Provide the [X, Y] coordinate of the cell's center where the given text is located.  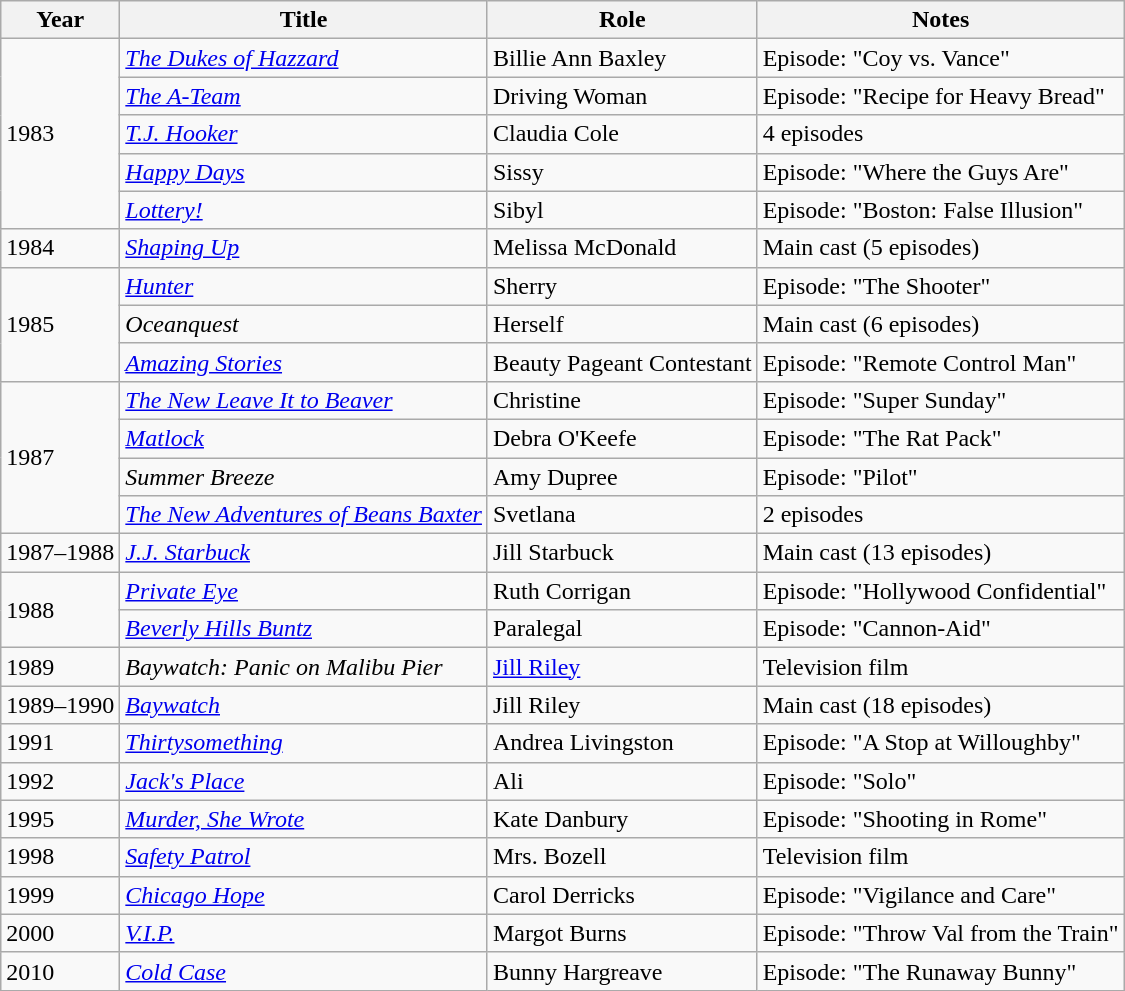
Baywatch [304, 705]
Episode: "Remote Control Man" [940, 362]
Kate Danbury [622, 819]
Svetlana [622, 515]
Episode: "Shooting in Rome" [940, 819]
Episode: "The Runaway Bunny" [940, 971]
Herself [622, 324]
Jill Starbuck [622, 553]
1985 [60, 324]
Cold Case [304, 971]
1989 [60, 667]
2010 [60, 971]
Episode: "Vigilance and Care" [940, 895]
Beverly Hills Buntz [304, 629]
Thirtysomething [304, 743]
Amy Dupree [622, 477]
1999 [60, 895]
T.J. Hooker [304, 134]
Private Eye [304, 591]
1987–1988 [60, 553]
Safety Patrol [304, 857]
Murder, She Wrote [304, 819]
Melissa McDonald [622, 248]
Main cast (18 episodes) [940, 705]
Main cast (6 episodes) [940, 324]
Shaping Up [304, 248]
Beauty Pageant Contestant [622, 362]
1991 [60, 743]
Mrs. Bozell [622, 857]
1992 [60, 781]
Margot Burns [622, 933]
1983 [60, 134]
Year [60, 20]
Paralegal [622, 629]
Bunny Hargreave [622, 971]
The New Leave It to Beaver [304, 400]
4 episodes [940, 134]
1998 [60, 857]
Driving Woman [622, 96]
1988 [60, 610]
Episode: "Boston: False Illusion" [940, 210]
Notes [940, 20]
J.J. Starbuck [304, 553]
Ali [622, 781]
Summer Breeze [304, 477]
Episode: "Pilot" [940, 477]
V.I.P. [304, 933]
Sissy [622, 172]
Lottery! [304, 210]
Episode: "Super Sunday" [940, 400]
Andrea Livingston [622, 743]
Episode: "A Stop at Willoughby" [940, 743]
Episode: "Cannon-Aid" [940, 629]
Sherry [622, 286]
Episode: "The Shooter" [940, 286]
Title [304, 20]
Happy Days [304, 172]
Role [622, 20]
Baywatch: Panic on Malibu Pier [304, 667]
Claudia Cole [622, 134]
1987 [60, 457]
Episode: "Coy vs. Vance" [940, 58]
The A-Team [304, 96]
1984 [60, 248]
Episode: "Where the Guys Are" [940, 172]
Oceanquest [304, 324]
1995 [60, 819]
The Dukes of Hazzard [304, 58]
Episode: "Recipe for Heavy Bread" [940, 96]
2000 [60, 933]
Episode: "Throw Val from the Train" [940, 933]
Episode: "Solo" [940, 781]
Episode: "The Rat Pack" [940, 438]
1989–1990 [60, 705]
Episode: "Hollywood Confidential" [940, 591]
Matlock [304, 438]
Chicago Hope [304, 895]
Billie Ann Baxley [622, 58]
Amazing Stories [304, 362]
Ruth Corrigan [622, 591]
Hunter [304, 286]
Sibyl [622, 210]
Debra O'Keefe [622, 438]
Jack's Place [304, 781]
2 episodes [940, 515]
Carol Derricks [622, 895]
Main cast (5 episodes) [940, 248]
Main cast (13 episodes) [940, 553]
Christine [622, 400]
The New Adventures of Beans Baxter [304, 515]
